Search for the cell housing the specified text and yield its [x, y] center coordinate. 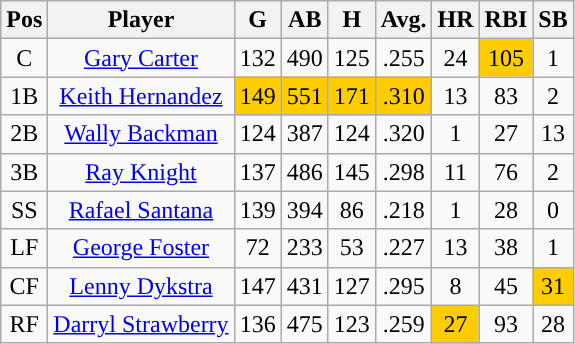
31 [553, 286]
.320 [404, 134]
.298 [404, 172]
431 [304, 286]
3B [24, 172]
233 [304, 248]
HR [456, 20]
LF [24, 248]
394 [304, 210]
SS [24, 210]
83 [506, 96]
.295 [404, 286]
Player [141, 20]
11 [456, 172]
0 [553, 210]
127 [352, 286]
475 [304, 324]
139 [258, 210]
72 [258, 248]
C [24, 58]
RF [24, 324]
137 [258, 172]
145 [352, 172]
490 [304, 58]
486 [304, 172]
123 [352, 324]
136 [258, 324]
38 [506, 248]
RBI [506, 20]
.255 [404, 58]
Wally Backman [141, 134]
1B [24, 96]
171 [352, 96]
Ray Knight [141, 172]
125 [352, 58]
8 [456, 286]
105 [506, 58]
Gary Carter [141, 58]
149 [258, 96]
53 [352, 248]
387 [304, 134]
24 [456, 58]
SB [553, 20]
76 [506, 172]
Keith Hernandez [141, 96]
147 [258, 286]
H [352, 20]
551 [304, 96]
Rafael Santana [141, 210]
.310 [404, 96]
132 [258, 58]
93 [506, 324]
Lenny Dykstra [141, 286]
Darryl Strawberry [141, 324]
2B [24, 134]
Avg. [404, 20]
CF [24, 286]
.259 [404, 324]
G [258, 20]
Pos [24, 20]
86 [352, 210]
AB [304, 20]
.218 [404, 210]
George Foster [141, 248]
.227 [404, 248]
45 [506, 286]
